Return the [X, Y] coordinate for the center point of the cell that contains the specified text.  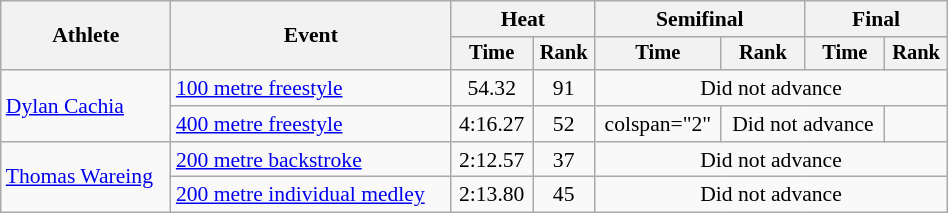
Heat [523, 19]
100 metre freestyle [311, 88]
Event [311, 36]
Thomas Wareing [86, 178]
54.32 [492, 88]
Final [876, 19]
52 [563, 124]
Semifinal [700, 19]
colspan="2" [658, 124]
91 [563, 88]
200 metre individual medley [311, 195]
45 [563, 195]
200 metre backstroke [311, 160]
4:16.27 [492, 124]
Dylan Cachia [86, 106]
2:13.80 [492, 195]
2:12.57 [492, 160]
37 [563, 160]
400 metre freestyle [311, 124]
Athlete [86, 36]
